For the text-containing cell, return its midpoint in [X, Y] coordinate format. 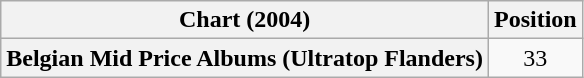
33 [535, 58]
Chart (2004) [245, 20]
Position [535, 20]
Belgian Mid Price Albums (Ultratop Flanders) [245, 58]
